Provide the [x, y] coordinate of the cell's center where the given text is located.  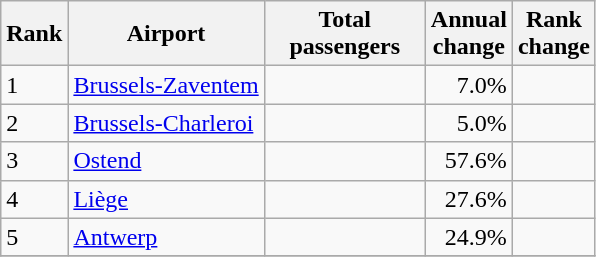
57.6% [468, 161]
5 [34, 237]
Rank [34, 34]
Liège [166, 199]
7.0% [468, 85]
Antwerp [166, 237]
Annualchange [468, 34]
5.0% [468, 123]
27.6% [468, 199]
1 [34, 85]
4 [34, 199]
Brussels-Zaventem [166, 85]
Brussels-Charleroi [166, 123]
3 [34, 161]
Ostend [166, 161]
2 [34, 123]
Totalpassengers [344, 34]
Airport [166, 34]
Rankchange [554, 34]
24.9% [468, 237]
